Return [x, y] of the center of cell containing provided text 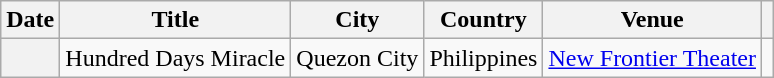
City [358, 20]
Venue [652, 20]
Date [30, 20]
Philippines [484, 58]
Hundred Days Miracle [176, 58]
Country [484, 20]
Title [176, 20]
New Frontier Theater [652, 58]
Quezon City [358, 58]
